Search for the cell housing the specified text and yield its [X, Y] center coordinate. 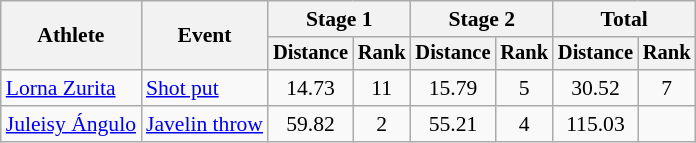
11 [382, 88]
Stage 2 [482, 19]
Event [204, 36]
55.21 [454, 124]
115.03 [596, 124]
4 [524, 124]
2 [382, 124]
Total [624, 19]
Shot put [204, 88]
Javelin throw [204, 124]
Lorna Zurita [71, 88]
Juleisy Ángulo [71, 124]
5 [524, 88]
Stage 1 [339, 19]
7 [667, 88]
15.79 [454, 88]
30.52 [596, 88]
59.82 [310, 124]
Athlete [71, 36]
14.73 [310, 88]
